Search for the cell housing the specified text and yield its (x, y) center coordinate. 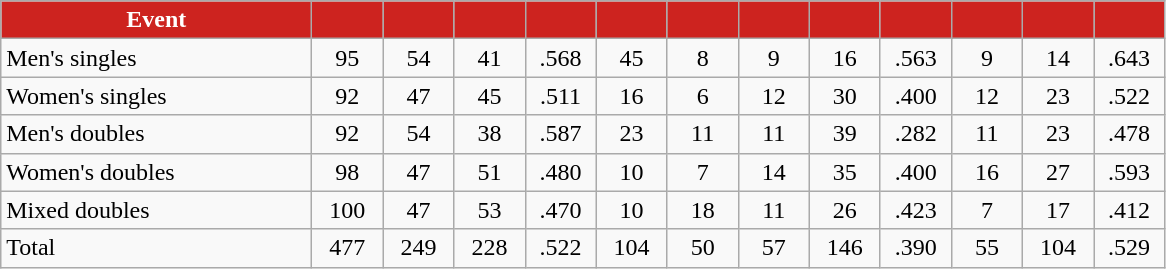
.529 (1130, 248)
50 (702, 248)
35 (844, 172)
17 (1058, 210)
.511 (560, 96)
146 (844, 248)
95 (348, 58)
57 (774, 248)
18 (702, 210)
39 (844, 134)
.593 (1130, 172)
249 (418, 248)
Total (156, 248)
100 (348, 210)
228 (490, 248)
8 (702, 58)
Mixed doubles (156, 210)
38 (490, 134)
Men's doubles (156, 134)
.568 (560, 58)
.412 (1130, 210)
.423 (916, 210)
Women's doubles (156, 172)
6 (702, 96)
.282 (916, 134)
30 (844, 96)
27 (1058, 172)
Women's singles (156, 96)
.470 (560, 210)
41 (490, 58)
53 (490, 210)
26 (844, 210)
55 (986, 248)
Men's singles (156, 58)
51 (490, 172)
Event (156, 20)
.587 (560, 134)
.480 (560, 172)
.563 (916, 58)
.643 (1130, 58)
98 (348, 172)
.390 (916, 248)
.478 (1130, 134)
477 (348, 248)
